Locate the cell with the specified text and output its (x, y) center coordinate. 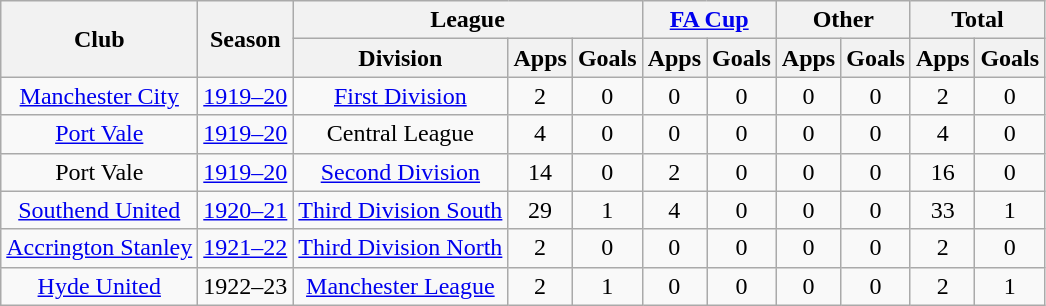
29 (540, 210)
1920–21 (246, 210)
Accrington Stanley (100, 248)
Southend United (100, 210)
Manchester City (100, 96)
Other (843, 20)
Division (400, 58)
Season (246, 39)
Third Division North (400, 248)
Club (100, 39)
Manchester League (400, 286)
33 (942, 210)
Third Division South (400, 210)
League (468, 20)
Central League (400, 134)
1921–22 (246, 248)
Total (977, 20)
14 (540, 172)
16 (942, 172)
Hyde United (100, 286)
First Division (400, 96)
Second Division (400, 172)
1922–23 (246, 286)
FA Cup (709, 20)
